Determine the (X, Y) coordinate at the center of the cell enclosing the given text.  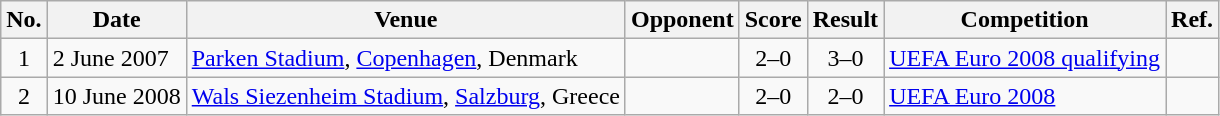
Opponent (682, 20)
Venue (406, 20)
Competition (1025, 20)
No. (24, 20)
Date (116, 20)
3–0 (845, 58)
2 (24, 96)
Parken Stadium, Copenhagen, Denmark (406, 58)
Score (773, 20)
1 (24, 58)
Wals Siezenheim Stadium, Salzburg, Greece (406, 96)
10 June 2008 (116, 96)
UEFA Euro 2008 qualifying (1025, 58)
UEFA Euro 2008 (1025, 96)
Ref. (1192, 20)
Result (845, 20)
2 June 2007 (116, 58)
